Return the [x, y] coordinate for the center point of the cell that contains the specified text.  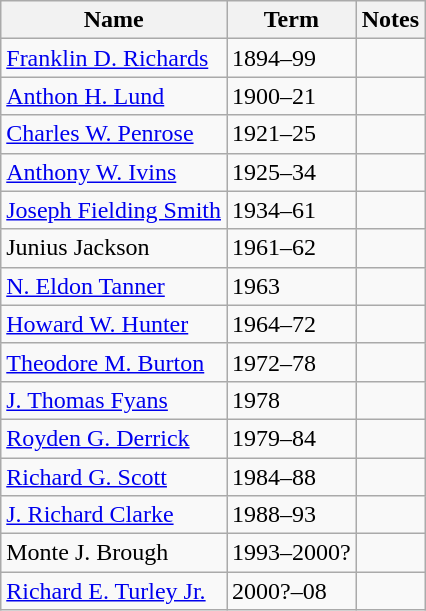
Junius Jackson [114, 248]
1964–72 [291, 324]
1963 [291, 286]
Term [291, 20]
2000?–08 [291, 591]
1961–62 [291, 248]
N. Eldon Tanner [114, 286]
1972–78 [291, 362]
Richard G. Scott [114, 477]
Anthony W. Ivins [114, 172]
1988–93 [291, 515]
Joseph Fielding Smith [114, 210]
Notes [390, 20]
Charles W. Penrose [114, 134]
1934–61 [291, 210]
1979–84 [291, 438]
Howard W. Hunter [114, 324]
Franklin D. Richards [114, 58]
1925–34 [291, 172]
Royden G. Derrick [114, 438]
1894–99 [291, 58]
Monte J. Brough [114, 553]
1993–2000? [291, 553]
1978 [291, 400]
Name [114, 20]
Richard E. Turley Jr. [114, 591]
J. Richard Clarke [114, 515]
Anthon H. Lund [114, 96]
1921–25 [291, 134]
1984–88 [291, 477]
Theodore M. Burton [114, 362]
J. Thomas Fyans [114, 400]
1900–21 [291, 96]
